From the cell containing the given text, extract its center point as (x, y) coordinate. 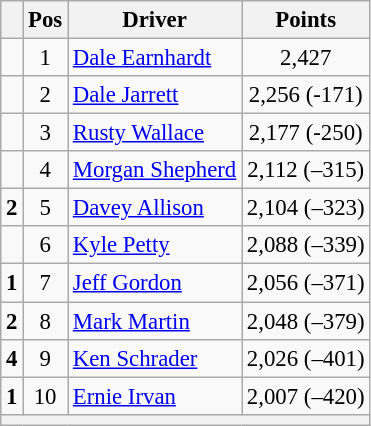
3 (46, 133)
9 (46, 358)
2,007 (–420) (306, 396)
Points (306, 20)
8 (46, 321)
2,256 (-171) (306, 95)
2,104 (–323) (306, 208)
Dale Earnhardt (155, 58)
2,088 (–339) (306, 245)
2,177 (-250) (306, 133)
2,048 (–379) (306, 321)
Davey Allison (155, 208)
Ken Schrader (155, 358)
2,026 (–401) (306, 358)
2,112 (–315) (306, 170)
Morgan Shepherd (155, 170)
10 (46, 396)
Dale Jarrett (155, 95)
Mark Martin (155, 321)
Kyle Petty (155, 245)
Rusty Wallace (155, 133)
2,056 (–371) (306, 283)
Pos (46, 20)
7 (46, 283)
2,427 (306, 58)
5 (46, 208)
Driver (155, 20)
6 (46, 245)
Ernie Irvan (155, 396)
Jeff Gordon (155, 283)
